Return (x, y) of the center of cell containing provided text 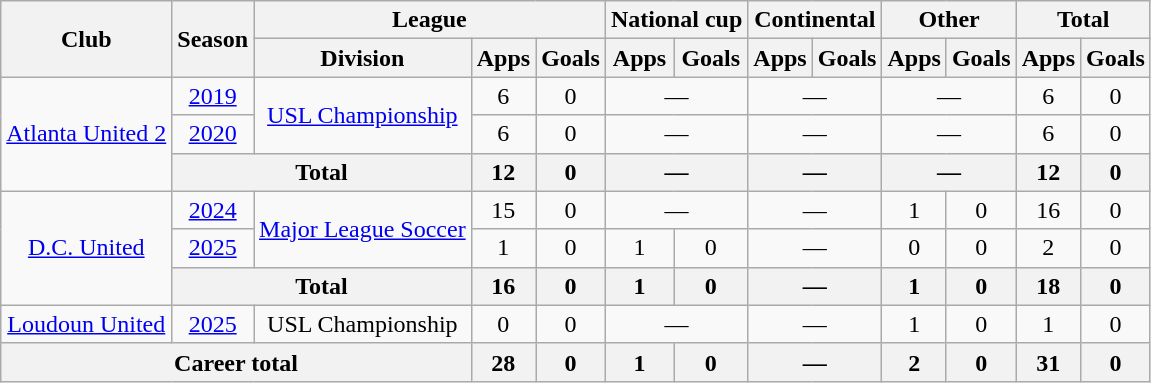
2020 (213, 134)
National cup (676, 20)
League (430, 20)
2019 (213, 96)
31 (1048, 362)
Other (949, 20)
D.C. United (86, 248)
Major League Soccer (363, 229)
15 (503, 210)
28 (503, 362)
Continental (815, 20)
Loudoun United (86, 324)
Club (86, 39)
Atlanta United 2 (86, 134)
Season (213, 39)
18 (1048, 286)
2024 (213, 210)
Career total (236, 362)
Division (363, 58)
